Pinpoint the cell where the given text exists, returning its [X, Y] midpoint coordinate. 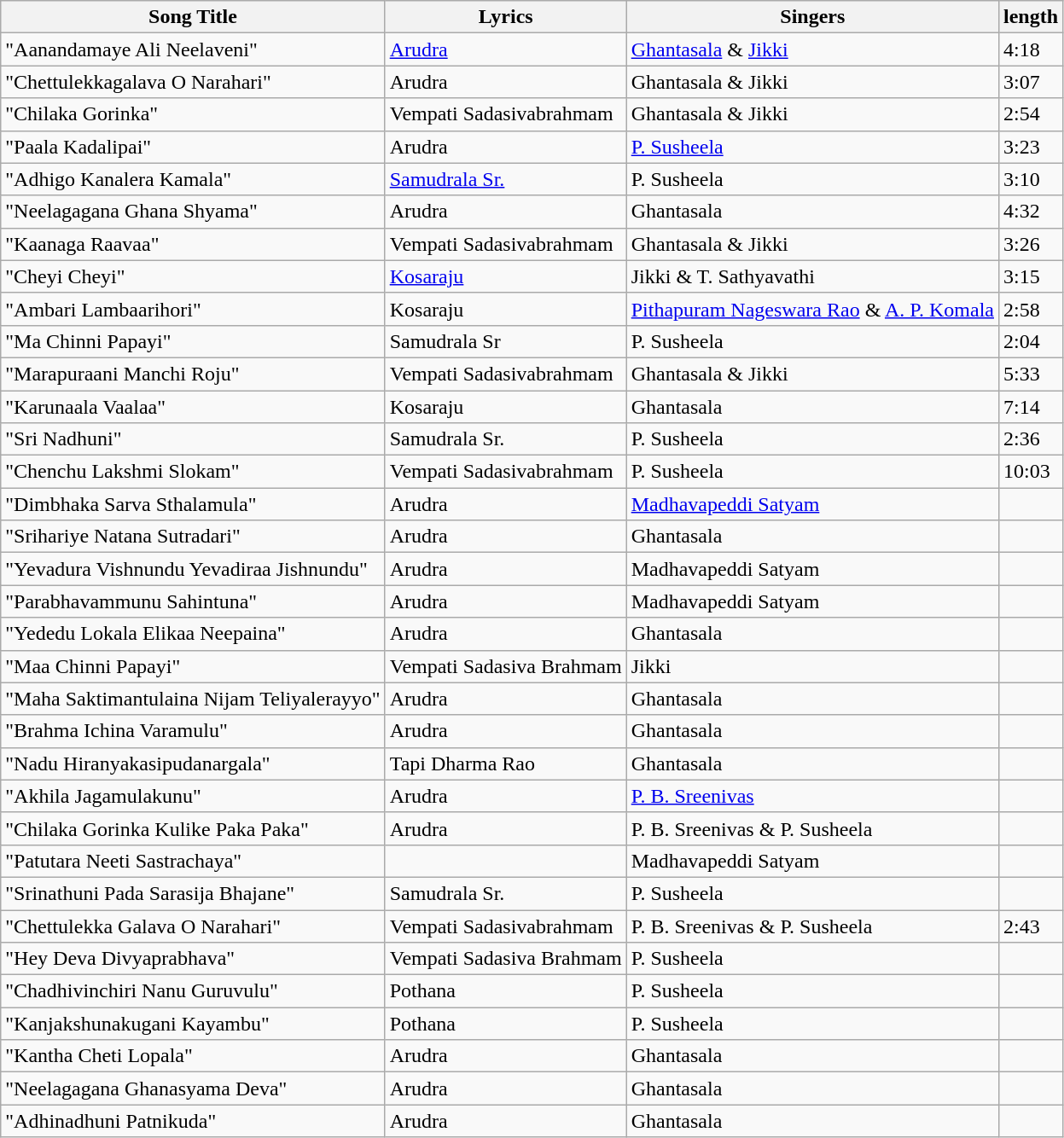
"Neelagagana Ghana Shyama" [193, 212]
"Akhila Jagamulakunu" [193, 796]
4:32 [1031, 212]
"Yededu Lokala Elikaa Neepaina" [193, 634]
3:15 [1031, 276]
2:43 [1031, 926]
3:07 [1031, 82]
4:18 [1031, 49]
"Yevadura Vishnundu Yevadiraa Jishnundu" [193, 569]
"Adhigo Kanalera Kamala" [193, 179]
"Kaanaga Raavaa" [193, 244]
"Maa Chinni Papayi" [193, 666]
"Karunaala Vaalaa" [193, 407]
"Cheyi Cheyi" [193, 276]
P. B. Sreenivas [812, 796]
"Dimbhaka Sarva Sthalamula" [193, 504]
5:33 [1031, 374]
"Adhinadhuni Patnikuda" [193, 1121]
3:26 [1031, 244]
"Chilaka Gorinka" [193, 114]
Lyrics [505, 17]
"Kanjakshunakugani Kayambu" [193, 1024]
2:58 [1031, 309]
Singers [812, 17]
"Ma Chinni Papayi" [193, 341]
Jikki [812, 666]
"Brahma Ichina Varamulu" [193, 731]
2:54 [1031, 114]
"Ambari Lambaarihori" [193, 309]
"Kantha Cheti Lopala" [193, 1056]
Pithapuram Nageswara Rao & A. P. Komala [812, 309]
Samudrala Sr [505, 341]
"Chettulekka Galava O Narahari" [193, 926]
"Neelagagana Ghanasyama Deva" [193, 1089]
"Nadu Hiranyakasipudanargala" [193, 764]
"Srinathuni Pada Sarasija Bhajane" [193, 893]
7:14 [1031, 407]
2:04 [1031, 341]
"Chenchu Lakshmi Slokam" [193, 472]
Tapi Dharma Rao [505, 764]
"Paala Kadalipai" [193, 147]
"Parabhavammunu Sahintuna" [193, 601]
"Chilaka Gorinka Kulike Paka Paka" [193, 828]
"Chettulekkagalava O Narahari" [193, 82]
3:23 [1031, 147]
"Aanandamaye Ali Neelaveni" [193, 49]
Jikki & T. Sathyavathi [812, 276]
"Srihariye Natana Sutradari" [193, 537]
3:10 [1031, 179]
"Maha Saktimantulaina Nijam Teliyalerayyo" [193, 699]
"Sri Nadhuni" [193, 439]
Song Title [193, 17]
2:36 [1031, 439]
"Chadhivinchiri Nanu Guruvulu" [193, 991]
10:03 [1031, 472]
"Patutara Neeti Sastrachaya" [193, 861]
"Hey Deva Divyaprabhava" [193, 959]
length [1031, 17]
"Marapuraani Manchi Roju" [193, 374]
